From the cell containing the given text, extract its center point as [X, Y] coordinate. 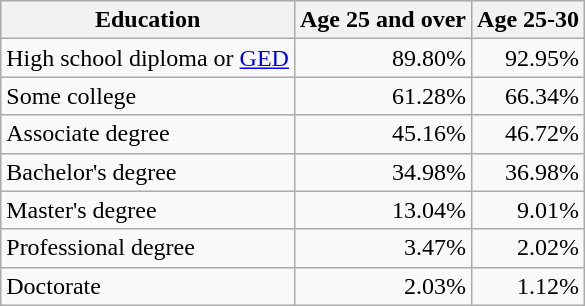
36.98% [528, 172]
Professional degree [148, 248]
34.98% [382, 172]
Doctorate [148, 286]
61.28% [382, 96]
66.34% [528, 96]
45.16% [382, 134]
3.47% [382, 248]
High school diploma or GED [148, 58]
Bachelor's degree [148, 172]
9.01% [528, 210]
Associate degree [148, 134]
Master's degree [148, 210]
Age 25-30 [528, 20]
13.04% [382, 210]
2.03% [382, 286]
46.72% [528, 134]
2.02% [528, 248]
89.80% [382, 58]
Age 25 and over [382, 20]
1.12% [528, 286]
Some college [148, 96]
92.95% [528, 58]
Education [148, 20]
